Pinpoint the cell where the given text exists, returning its (x, y) midpoint coordinate. 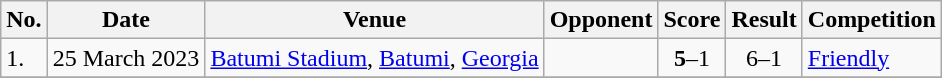
Opponent (601, 20)
Venue (374, 20)
Friendly (872, 58)
6–1 (764, 58)
Batumi Stadium, Batumi, Georgia (374, 58)
Competition (872, 20)
Score (692, 20)
No. (24, 20)
1. (24, 58)
Result (764, 20)
5–1 (692, 58)
Date (126, 20)
25 March 2023 (126, 58)
